For the text-containing cell, return its midpoint in (X, Y) coordinate format. 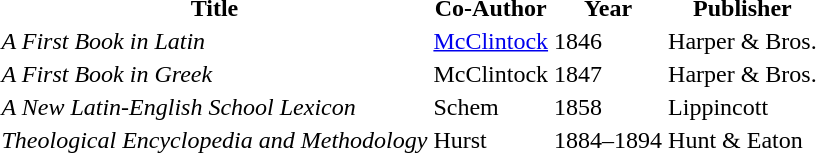
A First Book in Greek (214, 74)
1846 (608, 41)
A First Book in Latin (214, 41)
A New Latin-English School Lexicon (214, 107)
Schem (491, 107)
1847 (608, 74)
1858 (608, 107)
